Return the (x, y) coordinate for the center point of the cell that contains the specified text.  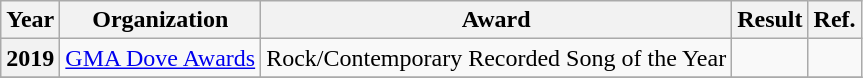
Ref. (834, 20)
Organization (160, 20)
Rock/Contemporary Recorded Song of the Year (496, 58)
2019 (30, 58)
Award (496, 20)
Year (30, 20)
Result (770, 20)
GMA Dove Awards (160, 58)
